Detect which cell encompasses the target text, then output its (x, y) center coordinate. 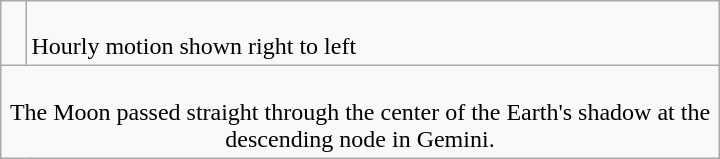
The Moon passed straight through the center of the Earth's shadow at the descending node in Gemini. (360, 112)
Hourly motion shown right to left (372, 34)
